Extract the (X, Y) coordinate from the center of the cell holding the provided text.  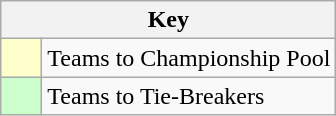
Teams to Championship Pool (189, 58)
Key (168, 20)
Teams to Tie-Breakers (189, 96)
